Pinpoint the cell where the given text exists, returning its [X, Y] midpoint coordinate. 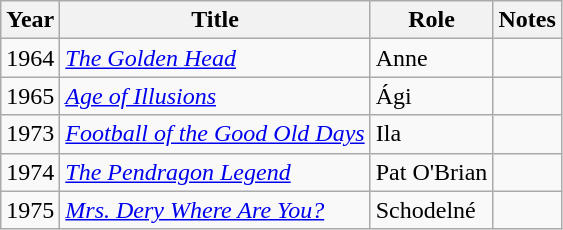
Title [215, 20]
1964 [30, 58]
1975 [30, 210]
Notes [527, 20]
The Pendragon Legend [215, 172]
1973 [30, 134]
Mrs. Dery Where Are You? [215, 210]
The Golden Head [215, 58]
Ila [432, 134]
1965 [30, 96]
Year [30, 20]
Football of the Good Old Days [215, 134]
Role [432, 20]
Pat O'Brian [432, 172]
1974 [30, 172]
Schodelné [432, 210]
Anne [432, 58]
Ági [432, 96]
Age of Illusions [215, 96]
